Determine the (x, y) coordinate at the center of the cell enclosing the given text.  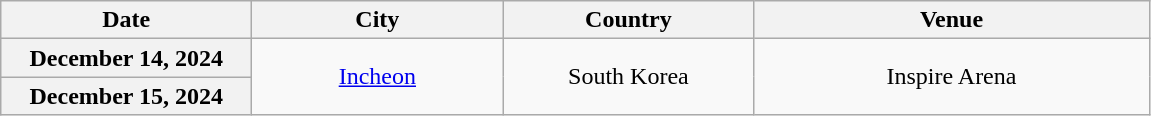
Incheon (378, 77)
December 14, 2024 (126, 58)
South Korea (628, 77)
Inspire Arena (952, 77)
Country (628, 20)
Venue (952, 20)
Date (126, 20)
December 15, 2024 (126, 96)
City (378, 20)
